Output the (X, Y) coordinate of the center of the cell containing the given text.  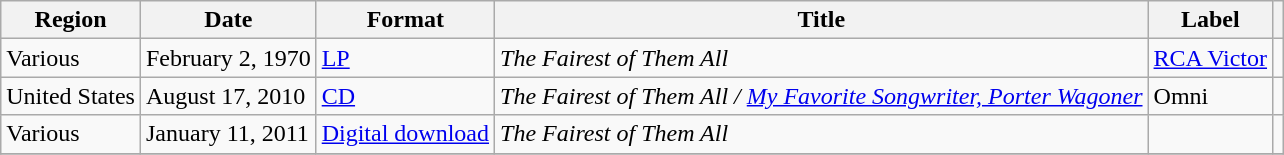
August 17, 2010 (228, 96)
Omni (1210, 96)
Region (71, 20)
Format (405, 20)
United States (71, 96)
February 2, 1970 (228, 58)
Title (822, 20)
The Fairest of Them All / My Favorite Songwriter, Porter Wagoner (822, 96)
LP (405, 58)
RCA Victor (1210, 58)
Label (1210, 20)
CD (405, 96)
Digital download (405, 134)
January 11, 2011 (228, 134)
Date (228, 20)
